Locate the cell with the specified text and output its [X, Y] center coordinate. 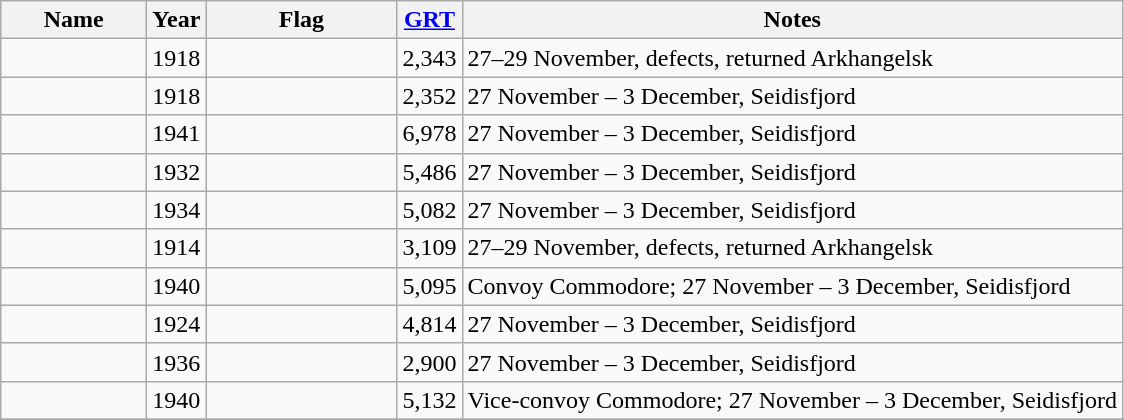
Vice-convoy Commodore; 27 November – 3 December, Seidisfjord [792, 400]
1934 [176, 210]
Flag [302, 20]
1936 [176, 362]
Name [74, 20]
5,132 [430, 400]
2,352 [430, 96]
1924 [176, 324]
1914 [176, 248]
2,900 [430, 362]
1941 [176, 134]
Convoy Commodore; 27 November – 3 December, Seidisfjord [792, 286]
Year [176, 20]
5,082 [430, 210]
5,095 [430, 286]
2,343 [430, 58]
6,978 [430, 134]
1932 [176, 172]
4,814 [430, 324]
5,486 [430, 172]
Notes [792, 20]
GRT [430, 20]
3,109 [430, 248]
